Provide the (x, y) coordinate of the cell's center where the given text is located.  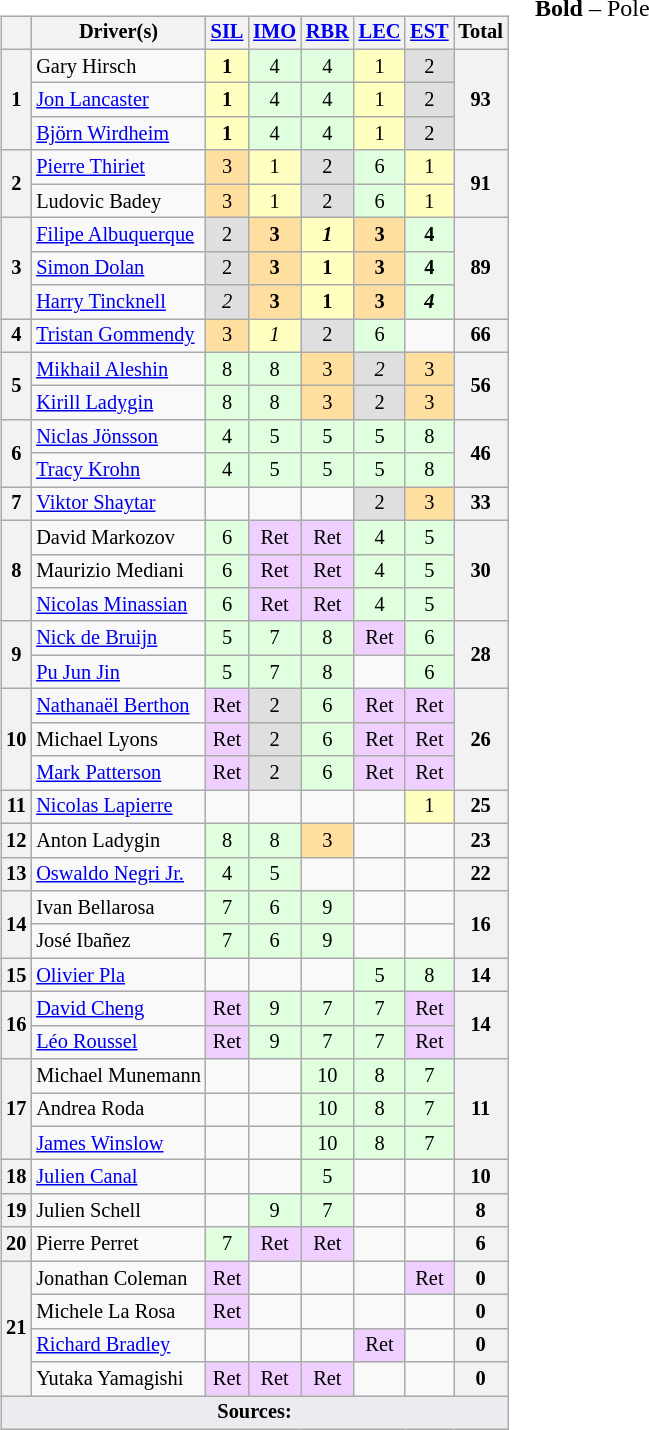
David Cheng (118, 1009)
Tristan Gommendy (118, 336)
Jonathan Coleman (118, 1278)
Julien Canal (118, 1177)
Andrea Roda (118, 1110)
SIL (228, 33)
22 (481, 874)
20 (16, 1244)
Oswaldo Negri Jr. (118, 874)
Björn Wirdheim (118, 134)
Ivan Bellarosa (118, 908)
Yutaka Yamagishi (118, 1379)
13 (16, 874)
Sources: (254, 1413)
Nicolas Lapierre (118, 807)
15 (16, 975)
89 (481, 268)
26 (481, 740)
EST (429, 33)
Michele La Rosa (118, 1312)
Pierre Thiriet (118, 167)
Ludovic Badey (118, 201)
12 (16, 840)
Michael Munemann (118, 1076)
RBR (328, 33)
Pierre Perret (118, 1244)
Driver(s) (118, 33)
José Ibañez (118, 941)
Nicolas Minassian (118, 605)
Olivier Pla (118, 975)
Filipe Albuquerque (118, 235)
21 (16, 1328)
25 (481, 807)
28 (481, 654)
Anton Ladygin (118, 840)
19 (16, 1211)
Tracy Krohn (118, 470)
Mikhail Aleshin (118, 369)
Nathanaël Berthon (118, 706)
Viktor Shaytar (118, 504)
Simon Dolan (118, 268)
56 (481, 386)
Gary Hirsch (118, 66)
91 (481, 184)
Jon Lancaster (118, 100)
LEC (380, 33)
Niclas Jönsson (118, 437)
Harry Tincknell (118, 302)
23 (481, 840)
Total (481, 33)
Julien Schell (118, 1211)
93 (481, 100)
66 (481, 336)
Richard Bradley (118, 1345)
Nick de Bruijn (118, 638)
18 (16, 1177)
IMO (274, 33)
Michael Lyons (118, 739)
Mark Patterson (118, 773)
30 (481, 570)
David Markozov (118, 537)
Pu Jun Jin (118, 672)
James Winslow (118, 1143)
Kirill Ladygin (118, 403)
Maurizio Mediani (118, 571)
33 (481, 504)
46 (481, 454)
17 (16, 1110)
Léo Roussel (118, 1042)
